Provide the [x, y] coordinate of the cell's center where the given text is located.  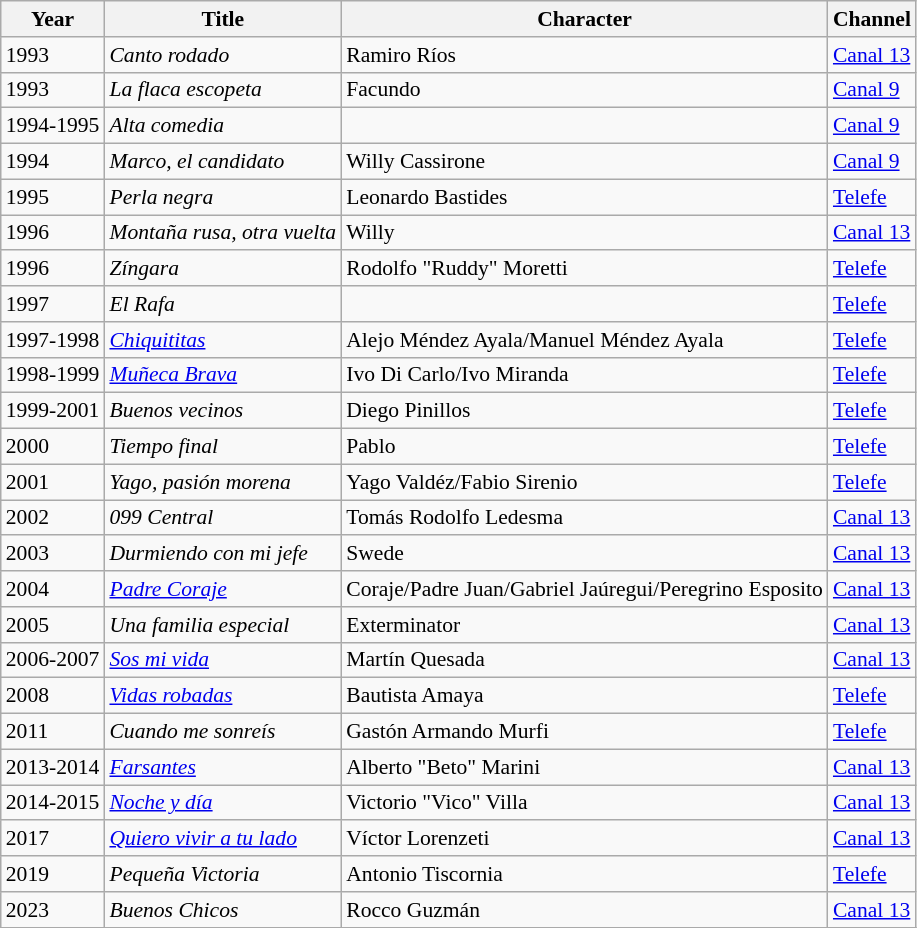
Padre Coraje [222, 589]
Yago, pasión morena [222, 482]
2008 [53, 696]
Canto rodado [222, 55]
2006-2007 [53, 660]
Antonio Tiscornia [584, 874]
Perla negra [222, 197]
Leonardo Bastides [584, 197]
Noche y día [222, 803]
Coraje/Padre Juan/Gabriel Jaúregui/Peregrino Esposito [584, 589]
2019 [53, 874]
Victorio "Vico" Villa [584, 803]
2000 [53, 447]
Gastón Armando Murfi [584, 732]
1995 [53, 197]
Cuando me sonreís [222, 732]
2003 [53, 554]
Willy Cassirone [584, 162]
Rocco Guzmán [584, 910]
Una familia especial [222, 625]
1997 [53, 304]
Alejo Méndez Ayala/Manuel Méndez Ayala [584, 340]
Sos mi vida [222, 660]
Vidas robadas [222, 696]
Muñeca Brava [222, 375]
2013-2014 [53, 767]
2011 [53, 732]
Alta comedia [222, 126]
Quiero vivir a tu lado [222, 839]
Rodolfo "Ruddy" Moretti [584, 269]
2023 [53, 910]
Víctor Lorenzeti [584, 839]
Martín Quesada [584, 660]
Zíngara [222, 269]
La flaca escopeta [222, 90]
1999-2001 [53, 411]
Chiquititas [222, 340]
2002 [53, 518]
Pablo [584, 447]
Facundo [584, 90]
Year [53, 19]
El Rafa [222, 304]
Tomás Rodolfo Ledesma [584, 518]
Yago Valdéz/Fabio Sirenio [584, 482]
Character [584, 19]
Ivo Di Carlo/Ivo Miranda [584, 375]
Durmiendo con mi jefe [222, 554]
Channel [872, 19]
Exterminator [584, 625]
2004 [53, 589]
Swede [584, 554]
1994 [53, 162]
Montaña rusa, otra vuelta [222, 233]
1994-1995 [53, 126]
Alberto "Beto" Marini [584, 767]
Willy [584, 233]
Tiempo final [222, 447]
099 Central [222, 518]
2001 [53, 482]
2014-2015 [53, 803]
2005 [53, 625]
Buenos Chicos [222, 910]
Farsantes [222, 767]
Pequeña Victoria [222, 874]
1998-1999 [53, 375]
1997-1998 [53, 340]
Marco, el candidato [222, 162]
Ramiro Ríos [584, 55]
2017 [53, 839]
Buenos vecinos [222, 411]
Title [222, 19]
Bautista Amaya [584, 696]
Diego Pinillos [584, 411]
